For the text-containing cell, return its midpoint in (x, y) coordinate format. 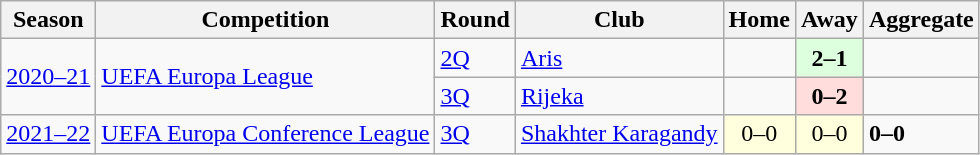
Aris (619, 58)
UEFA Europa Conference League (266, 134)
Home (759, 20)
Season (48, 20)
Club (619, 20)
UEFA Europa League (266, 77)
Away (829, 20)
Rijeka (619, 96)
Round (475, 20)
2021–22 (48, 134)
0–2 (829, 96)
2Q (475, 58)
2020–21 (48, 77)
Shakhter Karagandy (619, 134)
Competition (266, 20)
Aggregate (921, 20)
2–1 (829, 58)
